Identify which cell holds the provided text, then report its [x, y] central coordinate. 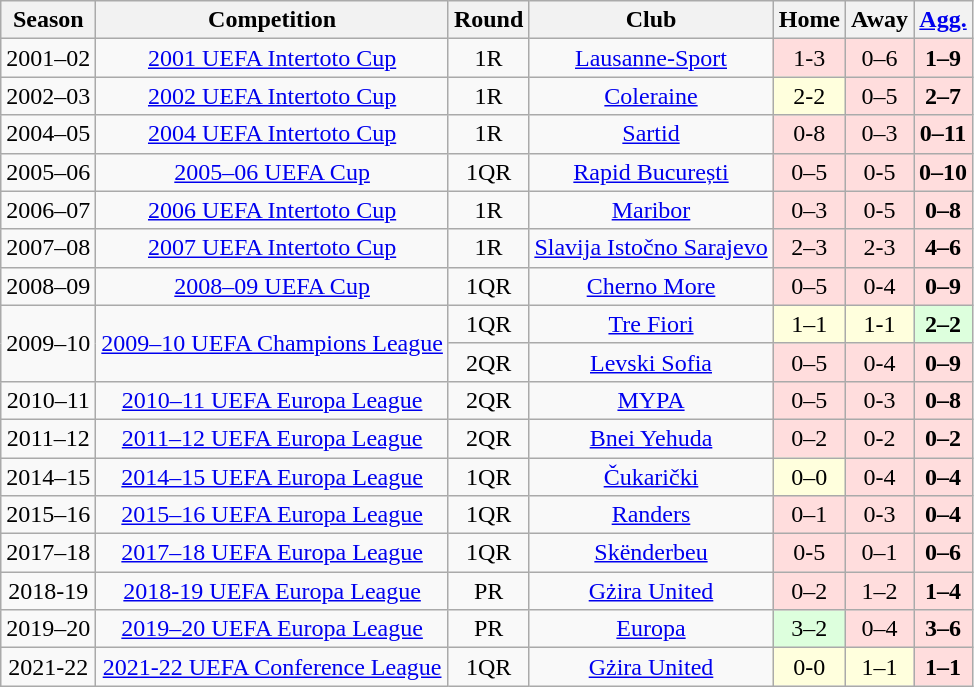
1-1 [880, 324]
2005–06 [48, 172]
0–10 [944, 172]
3–2 [809, 629]
2002–03 [48, 96]
Europa [651, 629]
2008–09 [48, 286]
Coleraine [651, 96]
2021-22 UEFA Conference League [272, 667]
Maribor [651, 210]
2005–06 UEFA Cup [272, 172]
2015–16 UEFA Europa League [272, 515]
0-0 [809, 667]
Away [880, 20]
Rapid București [651, 172]
2–2 [944, 324]
2011–12 UEFA Europa League [272, 438]
Randers [651, 515]
1–4 [944, 591]
2010–11 UEFA Europa League [272, 400]
Levski Sofia [651, 362]
Bnei Yehuda [651, 438]
2–3 [809, 248]
Home [809, 20]
2-3 [880, 248]
3–6 [944, 629]
2007 UEFA Intertoto Cup [272, 248]
2001 UEFA Intertoto Cup [272, 58]
2014–15 [48, 477]
Round [488, 20]
2009–10 [48, 343]
1–2 [880, 591]
2008–09 UEFA Cup [272, 286]
Čukarički [651, 477]
2004–05 [48, 134]
Cherno More [651, 286]
2017–18 UEFA Europa League [272, 553]
2018-19 [48, 591]
1–9 [944, 58]
Season [48, 20]
2017–18 [48, 553]
0-8 [809, 134]
4–6 [944, 248]
Club [651, 20]
MYPA [651, 400]
2–7 [944, 96]
2002 UEFA Intertoto Cup [272, 96]
Skënderbeu [651, 553]
2007–08 [48, 248]
2006 UEFA Intertoto Cup [272, 210]
Slavija Istočno Sarajevo [651, 248]
Competition [272, 20]
2-2 [809, 96]
2009–10 UEFA Champions League [272, 343]
0–0 [809, 477]
1-3 [809, 58]
Agg. [944, 20]
2011–12 [48, 438]
Lausanne-Sport [651, 58]
Tre Fiori [651, 324]
Sartid [651, 134]
2001–02 [48, 58]
0-2 [880, 438]
2015–16 [48, 515]
2006–07 [48, 210]
2010–11 [48, 400]
2021-22 [48, 667]
2014–15 UEFA Europa League [272, 477]
2004 UEFA Intertoto Cup [272, 134]
2019–20 UEFA Europa League [272, 629]
2018-19 UEFA Europa League [272, 591]
2019–20 [48, 629]
0–11 [944, 134]
